Provide the (X, Y) coordinate of the cell's center where the given text is located.  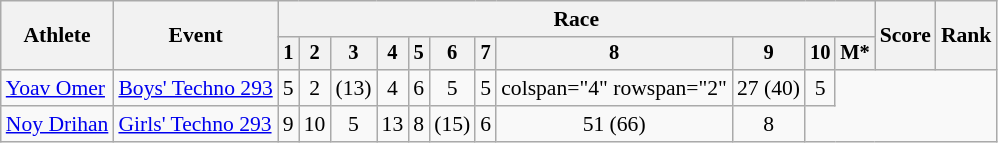
Yoav Omer (58, 88)
(15) (452, 124)
M* (854, 54)
51 (66) (614, 124)
3 (353, 54)
Boys' Techno 293 (195, 88)
Noy Drihan (58, 124)
Girls' Techno 293 (195, 124)
13 (393, 124)
Score (906, 36)
Race (576, 19)
Rank (966, 36)
7 (486, 54)
1 (288, 54)
Athlete (58, 36)
(13) (353, 88)
Event (195, 36)
27 (40) (768, 88)
colspan="4" rowspan="2" (614, 88)
